Extract the [X, Y] coordinate from the center of the cell holding the provided text.  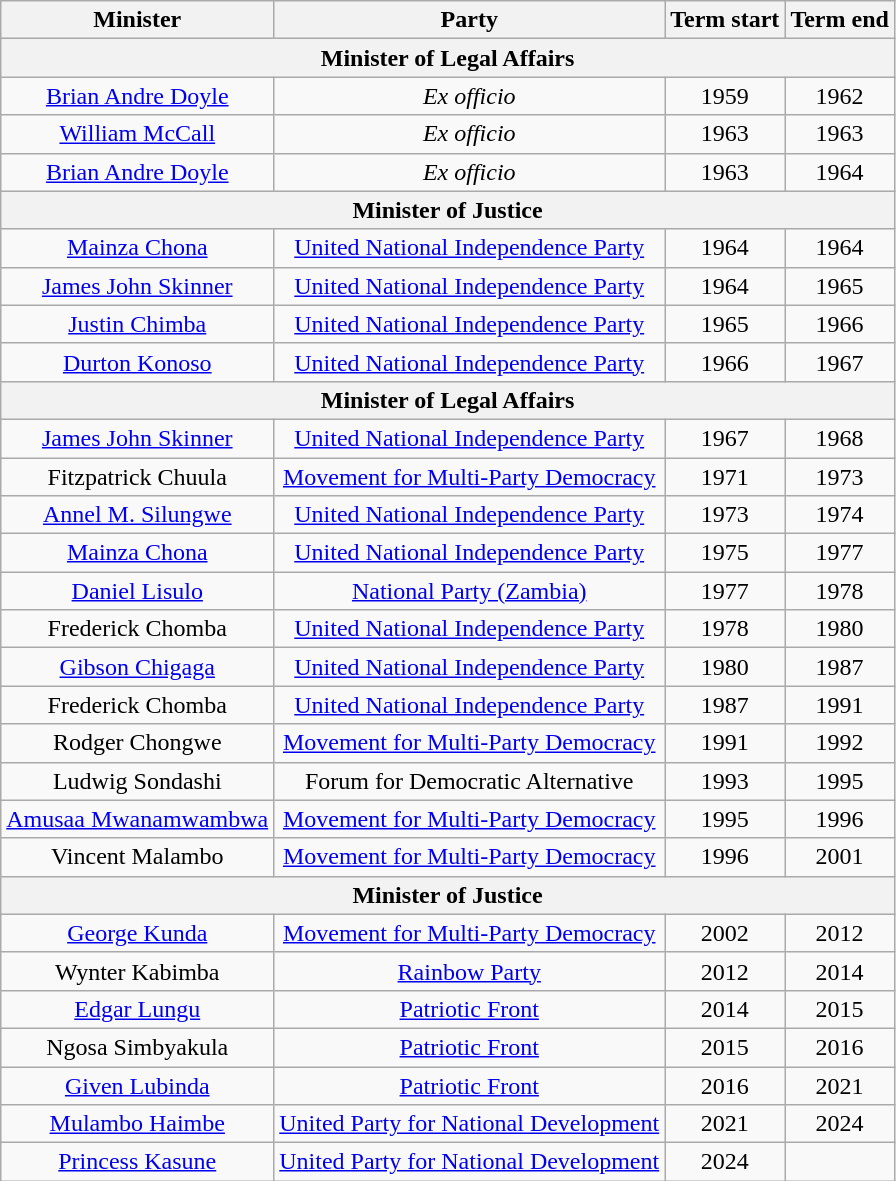
Edgar Lungu [138, 1009]
Forum for Democratic Alternative [470, 781]
George Kunda [138, 933]
Annel M. Silungwe [138, 515]
Justin Chimba [138, 324]
Rainbow Party [470, 971]
Daniel Lisulo [138, 591]
Princess Kasune [138, 1162]
Party [470, 20]
1971 [725, 477]
Minister [138, 20]
Ngosa Simbyakula [138, 1047]
William McCall [138, 134]
Mulambo Haimbe [138, 1124]
1975 [725, 553]
2002 [725, 933]
Fitzpatrick Chuula [138, 477]
1993 [725, 781]
Ludwig Sondashi [138, 781]
Vincent Malambo [138, 857]
Rodger Chongwe [138, 743]
Durton Konoso [138, 362]
1974 [840, 515]
Given Lubinda [138, 1085]
1962 [840, 96]
1992 [840, 743]
Wynter Kabimba [138, 971]
1968 [840, 438]
Gibson Chigaga [138, 667]
National Party (Zambia) [470, 591]
1959 [725, 96]
Term end [840, 20]
Term start [725, 20]
Amusaa Mwanamwambwa [138, 819]
2001 [840, 857]
